Pinpoint the cell where the given text exists, returning its [X, Y] midpoint coordinate. 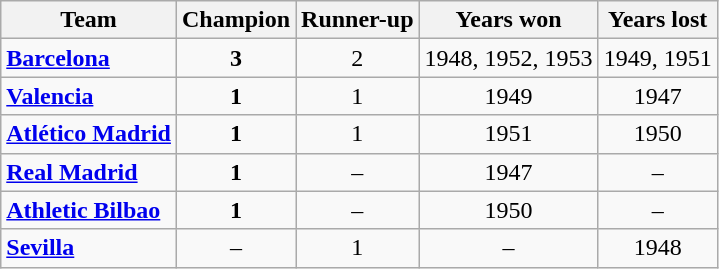
2 [358, 58]
Atlético Madrid [89, 134]
1951 [508, 134]
1949 [508, 96]
1948, 1952, 1953 [508, 58]
3 [236, 58]
Valencia [89, 96]
Sevilla [89, 248]
Runner-up [358, 20]
Athletic Bilbao [89, 210]
1949, 1951 [658, 58]
1948 [658, 248]
Champion [236, 20]
Barcelona [89, 58]
Years won [508, 20]
Years lost [658, 20]
Team [89, 20]
Real Madrid [89, 172]
